Return the (x, y) coordinate for the center point of the cell that contains the specified text.  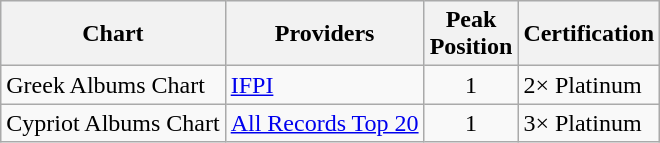
IFPI (324, 85)
All Records Top 20 (324, 123)
3× Platinum (589, 123)
Greek Albums Chart (113, 85)
Chart (113, 34)
2× Platinum (589, 85)
Certification (589, 34)
Cypriot Albums Chart (113, 123)
PeakPosition (471, 34)
Providers (324, 34)
